Extract the (x, y) coordinate from the center of the cell holding the provided text.  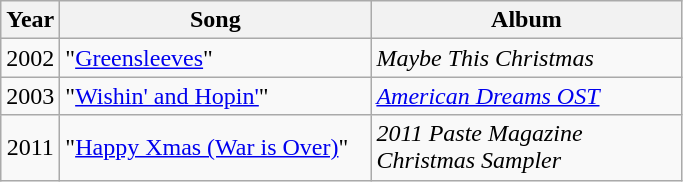
"Greensleeves" (216, 58)
2011 Paste Magazine Christmas Sampler (526, 148)
American Dreams OST (526, 96)
2002 (30, 58)
Song (216, 20)
2011 (30, 148)
"Wishin' and Hopin'" (216, 96)
2003 (30, 96)
Album (526, 20)
Year (30, 20)
"Happy Xmas (War is Over)" (216, 148)
Maybe This Christmas (526, 58)
